Search for the cell housing the specified text and yield its [x, y] center coordinate. 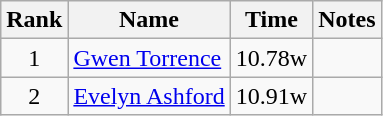
Evelyn Ashford [149, 96]
2 [34, 96]
Name [149, 20]
10.78w [271, 58]
10.91w [271, 96]
1 [34, 58]
Notes [347, 20]
Gwen Torrence [149, 58]
Rank [34, 20]
Time [271, 20]
